Return (X, Y) of the center of cell containing provided text 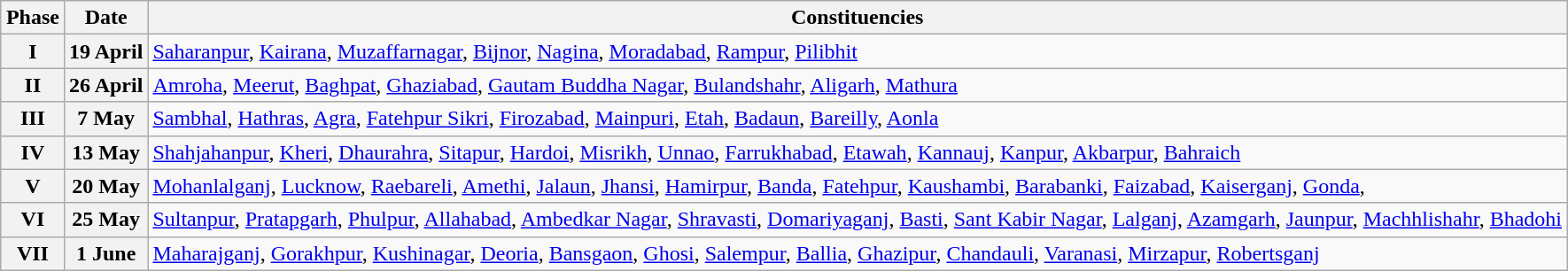
V (32, 186)
20 May (105, 186)
Shahjahanpur, Kheri, Dhaurahra, Sitapur, Hardoi, Misrikh, Unnao, Farrukhabad, Etawah, Kannauj, Kanpur, Akbarpur, Bahraich (858, 152)
III (32, 119)
VII (32, 253)
Mohanlalganj, Lucknow, Raebareli, Amethi, Jalaun, Jhansi, Hamirpur, Banda, Fatehpur, Kaushambi, Barabanki, Faizabad, Kaiserganj, Gonda, (858, 186)
1 June (105, 253)
Amroha, Meerut, Baghpat, Ghaziabad, Gautam Buddha Nagar, Bulandshahr, Aligarh, Mathura (858, 85)
Saharanpur, Kairana, Muzaffarnagar, Bijnor, Nagina, Moradabad, Rampur, Pilibhit (858, 51)
19 April (105, 51)
Constituencies (858, 18)
13 May (105, 152)
Sambhal, Hathras, Agra, Fatehpur Sikri, Firozabad, Mainpuri, Etah, Badaun, Bareilly, Aonla (858, 119)
7 May (105, 119)
Date (105, 18)
26 April (105, 85)
Phase (32, 18)
II (32, 85)
VI (32, 220)
25 May (105, 220)
IV (32, 152)
I (32, 51)
Maharajganj, Gorakhpur, Kushinagar, Deoria, Bansgaon, Ghosi, Salempur, Ballia, Ghazipur, Chandauli, Varanasi, Mirzapur, Robertsganj (858, 253)
